Search for the cell housing the specified text and yield its [X, Y] center coordinate. 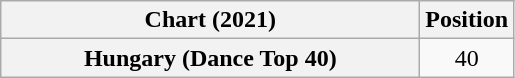
Chart (2021) [210, 20]
Hungary (Dance Top 40) [210, 58]
Position [467, 20]
40 [467, 58]
